Determine the [X, Y] coordinate at the center of the cell enclosing the given text.  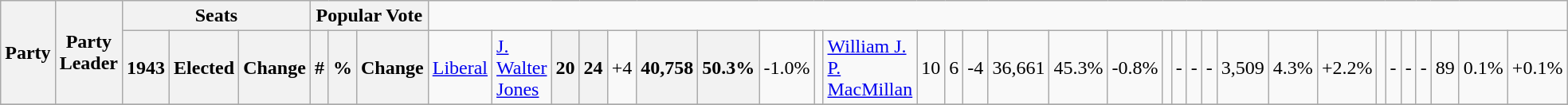
89 [1445, 68]
Popular Vote [369, 16]
45.3% [1079, 68]
3,509 [1243, 68]
40,758 [668, 68]
36,661 [1018, 68]
-4 [975, 68]
0.1% [1484, 68]
6 [955, 68]
50.3% [728, 68]
-0.8% [1135, 68]
24 [593, 68]
Seats [216, 16]
10 [931, 68]
-1.0% [787, 68]
+0.1% [1538, 68]
% [343, 68]
Elected [204, 68]
J. Walter Jones [522, 68]
Party [28, 52]
1943 [145, 68]
William J. P. MacMillan [870, 68]
20 [566, 68]
4.3% [1292, 68]
Party Leader [88, 52]
Liberal [460, 68]
+2.2% [1347, 68]
# [319, 68]
+4 [621, 68]
